Capture the cell that displays the provided text and extract its [x, y] central coordinate. 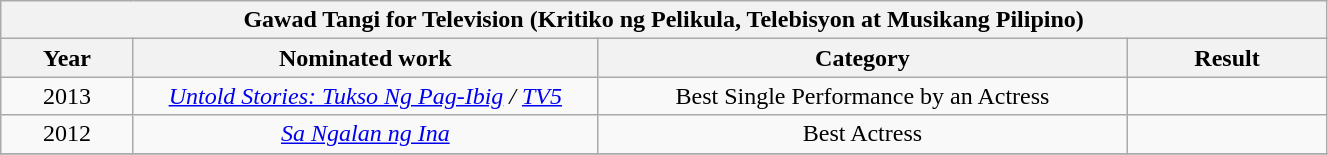
Year [68, 58]
Best Single Performance by an Actress [862, 96]
Gawad Tangi for Television (Kritiko ng Pelikula, Telebisyon at Musikang Pilipino) [664, 20]
2012 [68, 134]
Untold Stories: Tukso Ng Pag-Ibig / TV5 [365, 96]
2013 [68, 96]
Result [1228, 58]
Category [862, 58]
Best Actress [862, 134]
Nominated work [365, 58]
Sa Ngalan ng Ina [365, 134]
